Capture the cell that displays the provided text and extract its (x, y) central coordinate. 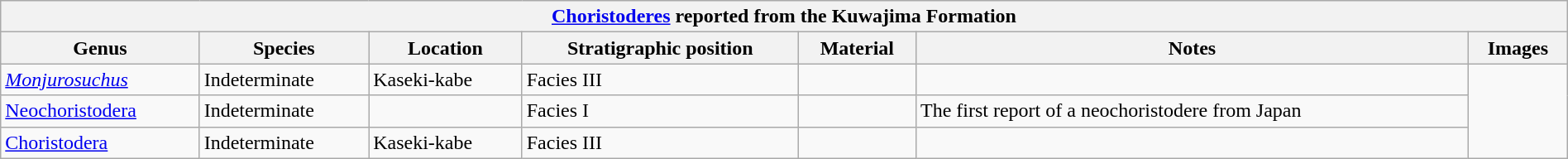
Location (446, 48)
Notes (1192, 48)
Species (284, 48)
Choristodera (100, 142)
The first report of a neochoristodere from Japan (1192, 111)
Genus (100, 48)
Images (1518, 48)
Neochoristodera (100, 111)
Material (857, 48)
Facies I (660, 111)
Stratigraphic position (660, 48)
Choristoderes reported from the Kuwajima Formation (784, 17)
Monjurosuchus (100, 79)
